Output the [X, Y] coordinate of the center of the cell containing the given text.  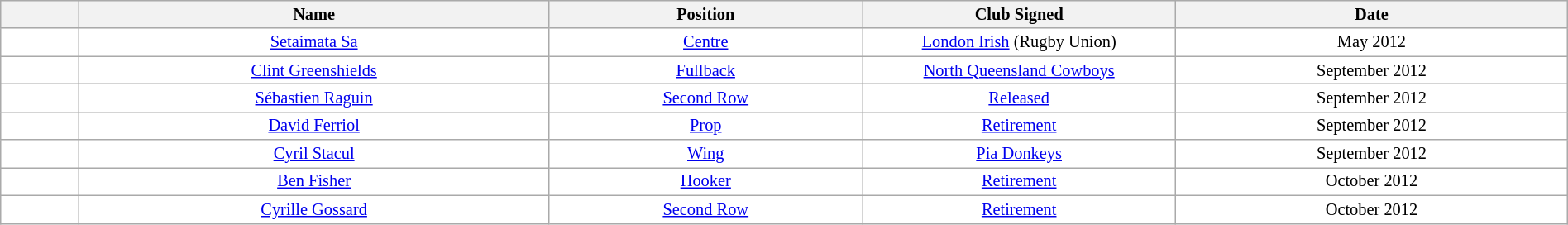
David Ferriol [313, 126]
Position [706, 14]
Setaimata Sa [313, 42]
Pia Donkeys [1019, 154]
Cyril Stacul [313, 154]
North Queensland Cowboys [1019, 70]
Released [1019, 98]
Fullback [706, 70]
Ben Fisher [313, 181]
Sébastien Raguin [313, 98]
Prop [706, 126]
Date [1372, 14]
Hooker [706, 181]
Clint Greenshields [313, 70]
Cyrille Gossard [313, 209]
Name [313, 14]
London Irish (Rugby Union) [1019, 42]
Centre [706, 42]
May 2012 [1372, 42]
Wing [706, 154]
Club Signed [1019, 14]
